Provide the [X, Y] coordinate of the cell's center where the given text is located.  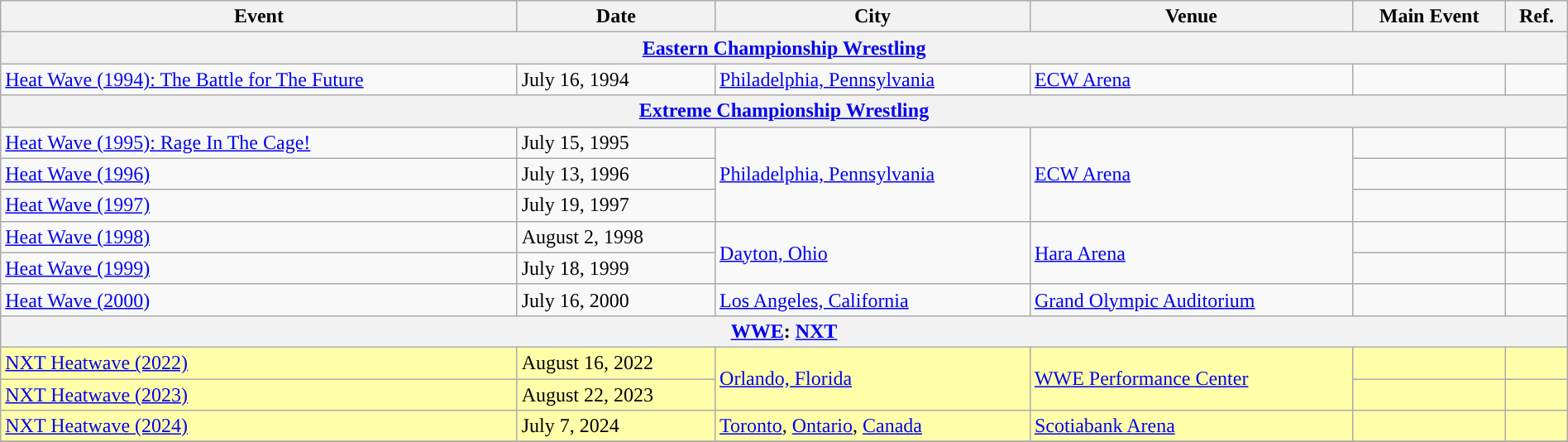
July 7, 2024 [615, 426]
Grand Olympic Auditorium [1191, 300]
July 16, 1994 [615, 79]
July 18, 1999 [615, 268]
Main Event [1429, 17]
Heat Wave (1995): Rage In The Cage! [259, 142]
Dayton, Ohio [873, 252]
WWE: NXT [784, 331]
Ref. [1537, 17]
July 16, 2000 [615, 300]
Los Angeles, California [873, 300]
August 16, 2022 [615, 363]
WWE Performance Center [1191, 378]
Heat Wave (1996) [259, 174]
July 19, 1997 [615, 205]
Orlando, Florida [873, 378]
NXT Heatwave (2023) [259, 395]
Heat Wave (1997) [259, 205]
Heat Wave (2000) [259, 300]
NXT Heatwave (2024) [259, 426]
Extreme Championship Wrestling [784, 111]
NXT Heatwave (2022) [259, 363]
Eastern Championship Wrestling [784, 48]
August 22, 2023 [615, 395]
Heat Wave (1994): The Battle for The Future [259, 79]
July 13, 1996 [615, 174]
Date [615, 17]
Toronto, Ontario, Canada [873, 426]
Venue [1191, 17]
Event [259, 17]
Hara Arena [1191, 252]
Heat Wave (1998) [259, 237]
Scotiabank Arena [1191, 426]
August 2, 1998 [615, 237]
July 15, 1995 [615, 142]
Heat Wave (1999) [259, 268]
City [873, 17]
